Output the (X, Y) coordinate of the center of the cell containing the given text.  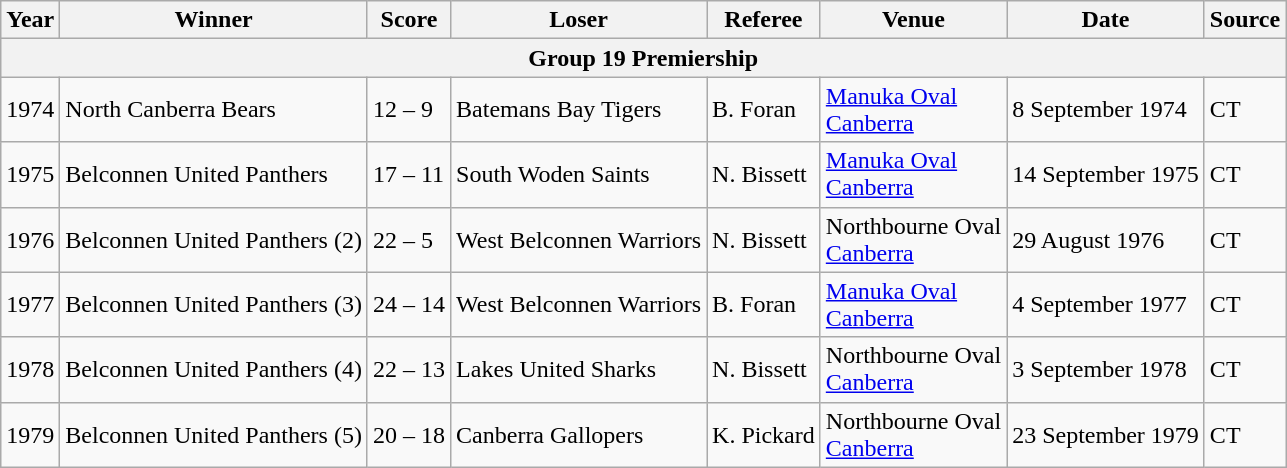
23 September 1979 (1106, 434)
14 September 1975 (1106, 174)
20 – 18 (408, 434)
1979 (30, 434)
29 August 1976 (1106, 240)
3 September 1978 (1106, 370)
Belconnen United Panthers (5) (214, 434)
Winner (214, 20)
1976 (30, 240)
Belconnen United Panthers (2) (214, 240)
K. Pickard (764, 434)
Batemans Bay Tigers (579, 110)
Belconnen United Panthers (3) (214, 304)
Year (30, 20)
Lakes United Sharks (579, 370)
4 September 1977 (1106, 304)
Canberra Gallopers (579, 434)
Source (1244, 20)
22 – 5 (408, 240)
1977 (30, 304)
8 September 1974 (1106, 110)
1974 (30, 110)
South Woden Saints (579, 174)
Group 19 Premiership (644, 58)
24 – 14 (408, 304)
Score (408, 20)
22 – 13 (408, 370)
Date (1106, 20)
12 – 9 (408, 110)
Venue (913, 20)
North Canberra Bears (214, 110)
Belconnen United Panthers (4) (214, 370)
Belconnen United Panthers (214, 174)
Referee (764, 20)
1978 (30, 370)
Loser (579, 20)
17 – 11 (408, 174)
1975 (30, 174)
